Locate the cell with the specified text and output its (x, y) center coordinate. 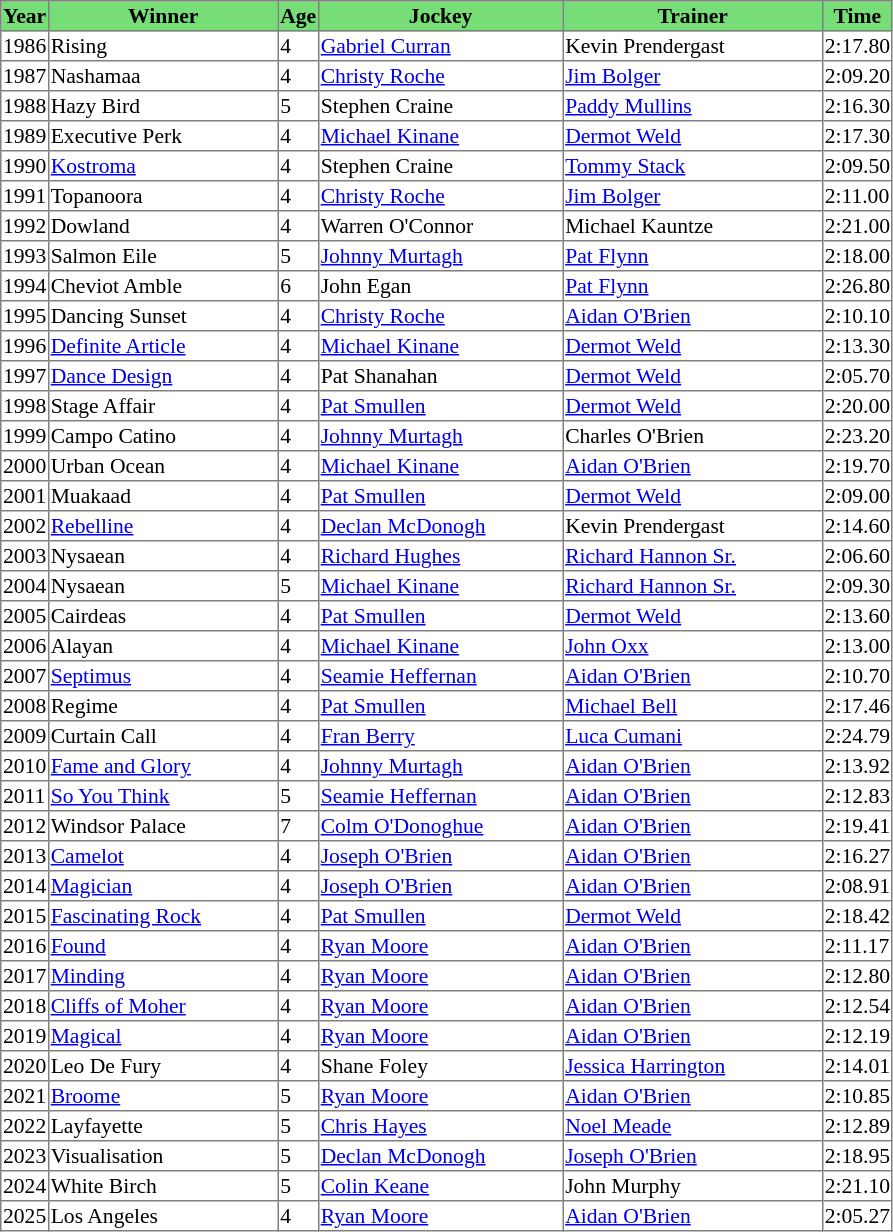
2:18.00 (857, 256)
2:20.00 (857, 406)
Minding (163, 976)
2:13.60 (857, 616)
Broome (163, 1096)
2010 (25, 766)
Time (857, 16)
White Birch (163, 1186)
So You Think (163, 796)
Luca Cumani (693, 736)
2001 (25, 496)
7 (298, 826)
Camelot (163, 856)
Kostroma (163, 166)
2000 (25, 466)
1993 (25, 256)
Winner (163, 16)
2:12.80 (857, 976)
Chris Hayes (440, 1126)
Campo Catino (163, 436)
2:06.60 (857, 556)
2:19.70 (857, 466)
2008 (25, 706)
1986 (25, 46)
2022 (25, 1126)
2:05.70 (857, 376)
Visualisation (163, 1156)
Curtain Call (163, 736)
Age (298, 16)
Dowland (163, 226)
2012 (25, 826)
2:12.54 (857, 1006)
1995 (25, 316)
Fran Berry (440, 736)
2013 (25, 856)
Nashamaa (163, 76)
1990 (25, 166)
Cliffs of Moher (163, 1006)
1989 (25, 136)
1992 (25, 226)
2:14.01 (857, 1066)
Cheviot Amble (163, 286)
Urban Ocean (163, 466)
1996 (25, 346)
Charles O'Brien (693, 436)
2:05.27 (857, 1216)
2:11.17 (857, 946)
John Oxx (693, 646)
2017 (25, 976)
Warren O'Connor (440, 226)
Michael Kauntze (693, 226)
2:12.19 (857, 1036)
1987 (25, 76)
Topanoora (163, 196)
John Egan (440, 286)
Fascinating Rock (163, 916)
1999 (25, 436)
2:10.85 (857, 1096)
Year (25, 16)
2:26.80 (857, 286)
2016 (25, 946)
2024 (25, 1186)
Dance Design (163, 376)
2:08.91 (857, 886)
Stage Affair (163, 406)
2:18.95 (857, 1156)
2018 (25, 1006)
2:24.79 (857, 736)
2:16.27 (857, 856)
2:13.92 (857, 766)
Rising (163, 46)
2006 (25, 646)
1998 (25, 406)
2:09.50 (857, 166)
1997 (25, 376)
2:17.30 (857, 136)
Jessica Harrington (693, 1066)
Executive Perk (163, 136)
Gabriel Curran (440, 46)
1994 (25, 286)
2:10.70 (857, 676)
Rebelline (163, 526)
2:21.10 (857, 1186)
1988 (25, 106)
2021 (25, 1096)
1991 (25, 196)
2007 (25, 676)
2:17.46 (857, 706)
2:09.20 (857, 76)
2:14.60 (857, 526)
Found (163, 946)
Colm O'Donoghue (440, 826)
2:09.30 (857, 586)
2025 (25, 1216)
Noel Meade (693, 1126)
2009 (25, 736)
Magician (163, 886)
2:10.10 (857, 316)
2019 (25, 1036)
Definite Article (163, 346)
Magical (163, 1036)
Septimus (163, 676)
2:18.42 (857, 916)
Jockey (440, 16)
2002 (25, 526)
Los Angeles (163, 1216)
Salmon Eile (163, 256)
2020 (25, 1066)
Alayan (163, 646)
2015 (25, 916)
Colin Keane (440, 1186)
Leo De Fury (163, 1066)
Pat Shanahan (440, 376)
2:23.20 (857, 436)
6 (298, 286)
2011 (25, 796)
2:16.30 (857, 106)
Hazy Bird (163, 106)
Cairdeas (163, 616)
Richard Hughes (440, 556)
Shane Foley (440, 1066)
2004 (25, 586)
2:13.30 (857, 346)
2:13.00 (857, 646)
2003 (25, 556)
Regime (163, 706)
Windsor Palace (163, 826)
2:12.83 (857, 796)
Dancing Sunset (163, 316)
Fame and Glory (163, 766)
Tommy Stack (693, 166)
Layfayette (163, 1126)
Michael Bell (693, 706)
2:09.00 (857, 496)
2:19.41 (857, 826)
John Murphy (693, 1186)
2:11.00 (857, 196)
2014 (25, 886)
2005 (25, 616)
2:21.00 (857, 226)
2:12.89 (857, 1126)
Trainer (693, 16)
2:17.80 (857, 46)
Paddy Mullins (693, 106)
2023 (25, 1156)
Muakaad (163, 496)
